Return (X, Y) of the center of cell containing provided text 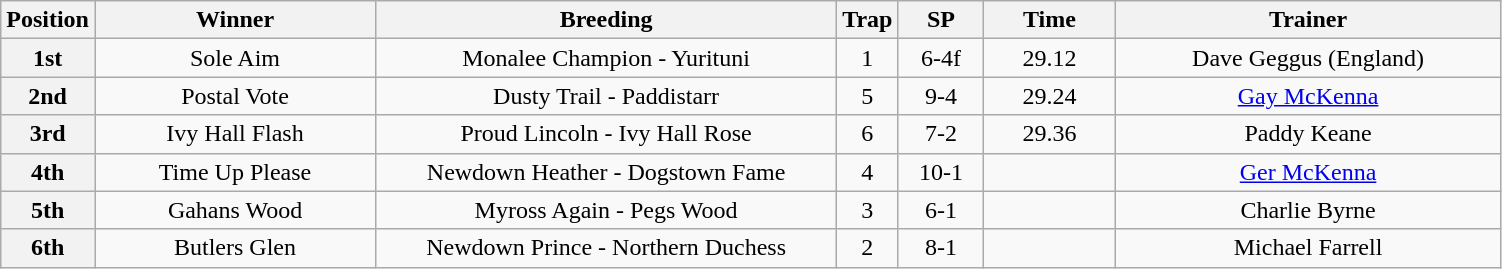
Paddy Keane (1308, 134)
6th (48, 248)
6 (868, 134)
9-4 (941, 96)
1 (868, 58)
7-2 (941, 134)
Myross Again - Pegs Wood (606, 210)
29.12 (1050, 58)
6-1 (941, 210)
Dusty Trail - Paddistarr (606, 96)
Dave Geggus (England) (1308, 58)
6-4f (941, 58)
Ivy Hall Flash (234, 134)
Monalee Champion - Yurituni (606, 58)
2 (868, 248)
Gahans Wood (234, 210)
Ger McKenna (1308, 172)
Time (1050, 20)
Sole Aim (234, 58)
1st (48, 58)
10-1 (941, 172)
5th (48, 210)
29.36 (1050, 134)
29.24 (1050, 96)
Trap (868, 20)
4th (48, 172)
Newdown Heather - Dogstown Fame (606, 172)
3 (868, 210)
Trainer (1308, 20)
4 (868, 172)
Proud Lincoln - Ivy Hall Rose (606, 134)
Time Up Please (234, 172)
Winner (234, 20)
5 (868, 96)
Michael Farrell (1308, 248)
2nd (48, 96)
Postal Vote (234, 96)
Position (48, 20)
3rd (48, 134)
Newdown Prince - Northern Duchess (606, 248)
Breeding (606, 20)
Gay McKenna (1308, 96)
8-1 (941, 248)
Butlers Glen (234, 248)
Charlie Byrne (1308, 210)
SP (941, 20)
